Provide the [x, y] coordinate of the cell's center where the given text is located.  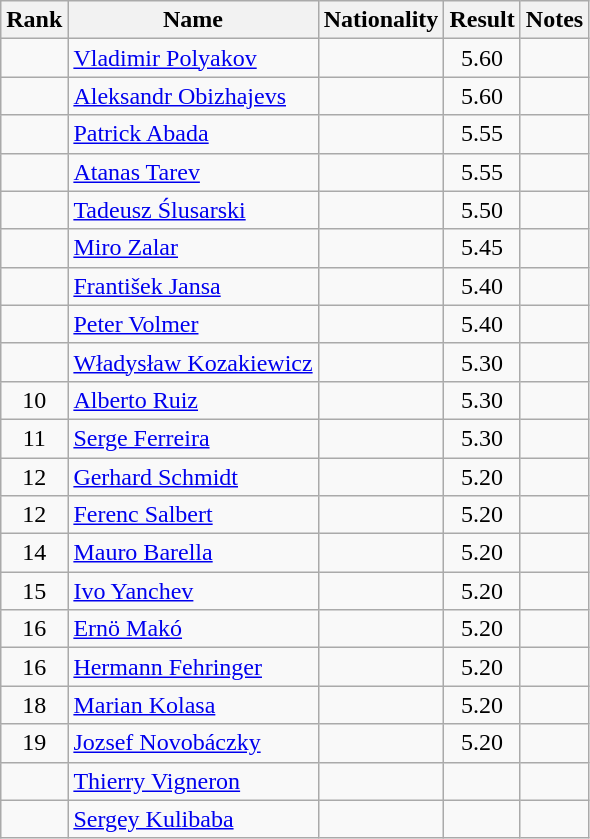
Tadeusz Ślusarski [193, 210]
5.50 [482, 210]
Sergey Kulibaba [193, 819]
Vladimir Polyakov [193, 58]
Marian Kolasa [193, 705]
19 [34, 743]
Władysław Kozakiewicz [193, 362]
Jozsef Novobáczky [193, 743]
Miro Zalar [193, 248]
Atanas Tarev [193, 172]
Hermann Fehringer [193, 667]
Name [193, 20]
Gerhard Schmidt [193, 477]
Alberto Ruiz [193, 400]
Patrick Abada [193, 134]
František Jansa [193, 286]
Ivo Yanchev [193, 591]
Nationality [381, 20]
Rank [34, 20]
Aleksandr Obizhajevs [193, 96]
10 [34, 400]
Result [482, 20]
Mauro Barella [193, 553]
Notes [554, 20]
Serge Ferreira [193, 438]
Ferenc Salbert [193, 515]
5.45 [482, 248]
Peter Volmer [193, 324]
11 [34, 438]
Ernö Makó [193, 629]
18 [34, 705]
14 [34, 553]
15 [34, 591]
Thierry Vigneron [193, 781]
